Return [x, y] of the center of cell containing provided text 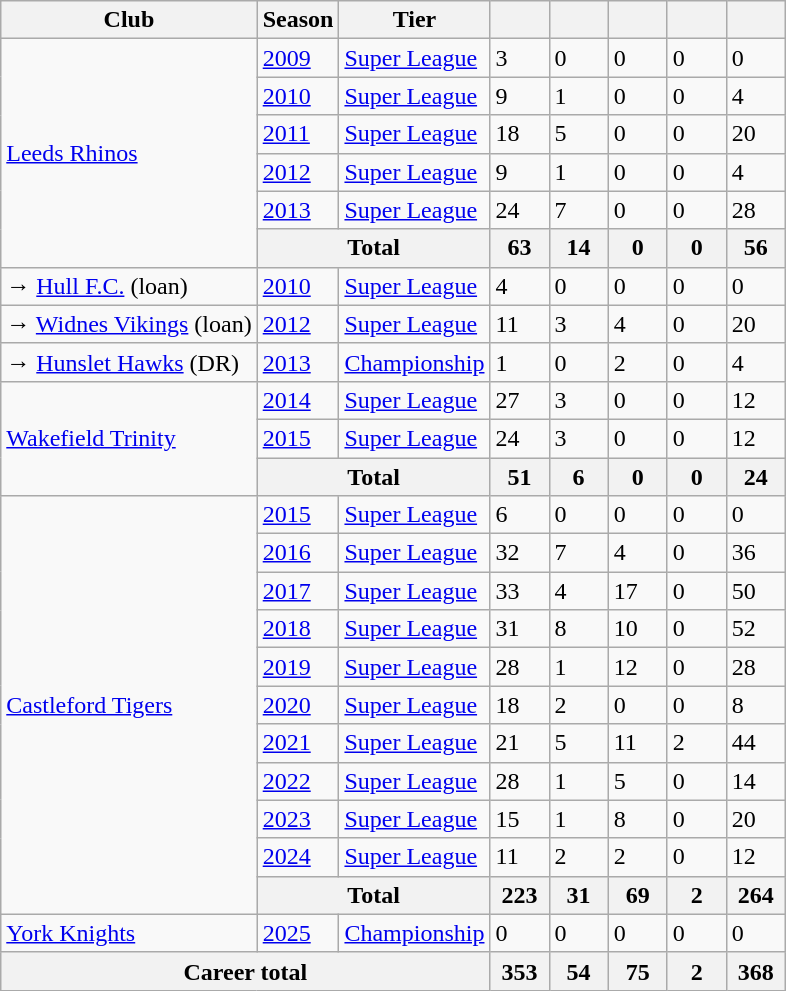
10 [638, 629]
52 [756, 629]
→ Hunslet Hawks (DR) [129, 362]
223 [520, 895]
2025 [298, 933]
2018 [298, 629]
2024 [298, 857]
→ Hull F.C. (loan) [129, 286]
Tier [414, 20]
33 [520, 591]
264 [756, 895]
2022 [298, 781]
Season [298, 20]
51 [520, 477]
Career total [246, 971]
54 [578, 971]
69 [638, 895]
44 [756, 743]
2016 [298, 553]
York Knights [129, 933]
→ Widnes Vikings (loan) [129, 324]
353 [520, 971]
27 [520, 400]
56 [756, 248]
2017 [298, 591]
Wakefield Trinity [129, 438]
Castleford Tigers [129, 706]
2014 [298, 400]
Leeds Rhinos [129, 153]
32 [520, 553]
75 [638, 971]
368 [756, 971]
2009 [298, 58]
2020 [298, 705]
2023 [298, 819]
15 [520, 819]
36 [756, 553]
63 [520, 248]
Club [129, 20]
17 [638, 591]
21 [520, 743]
2011 [298, 134]
2021 [298, 743]
2019 [298, 667]
50 [756, 591]
